Scan for the cell matching the given text and deliver its [x, y] coordinate at center. 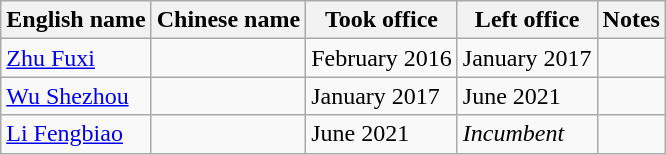
Wu Shezhou [76, 96]
English name [76, 20]
Chinese name [228, 20]
February 2016 [382, 58]
Li Fengbiao [76, 134]
Incumbent [527, 134]
Left office [527, 20]
Zhu Fuxi [76, 58]
Notes [631, 20]
Took office [382, 20]
